Identify which cell holds the provided text, then report its (X, Y) central coordinate. 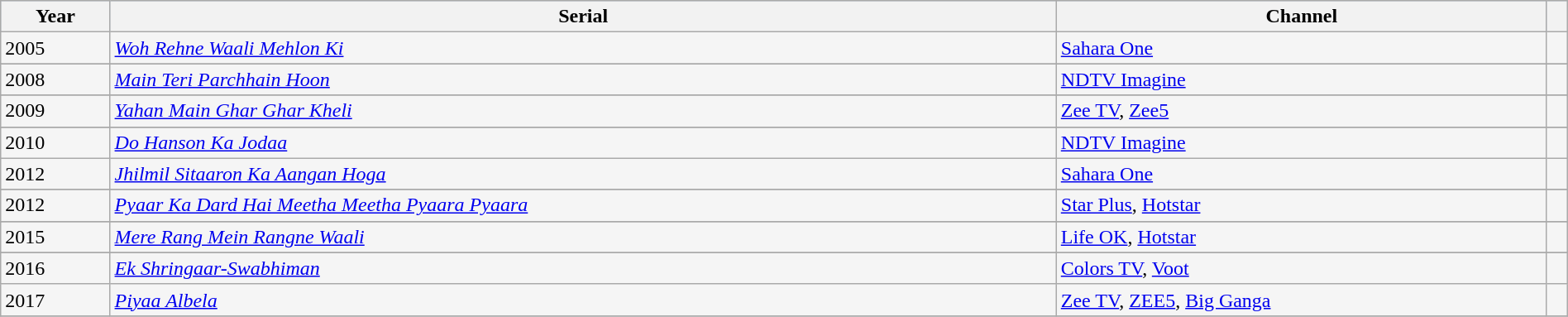
Jhilmil Sitaaron Ka Aangan Hoga (583, 174)
2017 (55, 300)
2009 (55, 111)
2016 (55, 268)
Star Plus, Hotstar (1302, 205)
2008 (55, 79)
Do Hanson Ka Jodaa (583, 142)
Zee TV, Zee5 (1302, 111)
Colors TV, Voot (1302, 268)
Zee TV, ZEE5, Big Ganga (1302, 300)
Woh Rehne Waali Mehlon Ki (583, 48)
Life OK, Hotstar (1302, 237)
Piyaa Albela (583, 300)
Ek Shringaar-Swabhiman (583, 268)
Pyaar Ka Dard Hai Meetha Meetha Pyaara Pyaara (583, 205)
Serial (583, 17)
Channel (1302, 17)
Year (55, 17)
2005 (55, 48)
Yahan Main Ghar Ghar Kheli (583, 111)
2015 (55, 237)
Mere Rang Mein Rangne Waali (583, 237)
2010 (55, 142)
Main Teri Parchhain Hoon (583, 79)
